Pinpoint the cell where the given text exists, returning its (X, Y) midpoint coordinate. 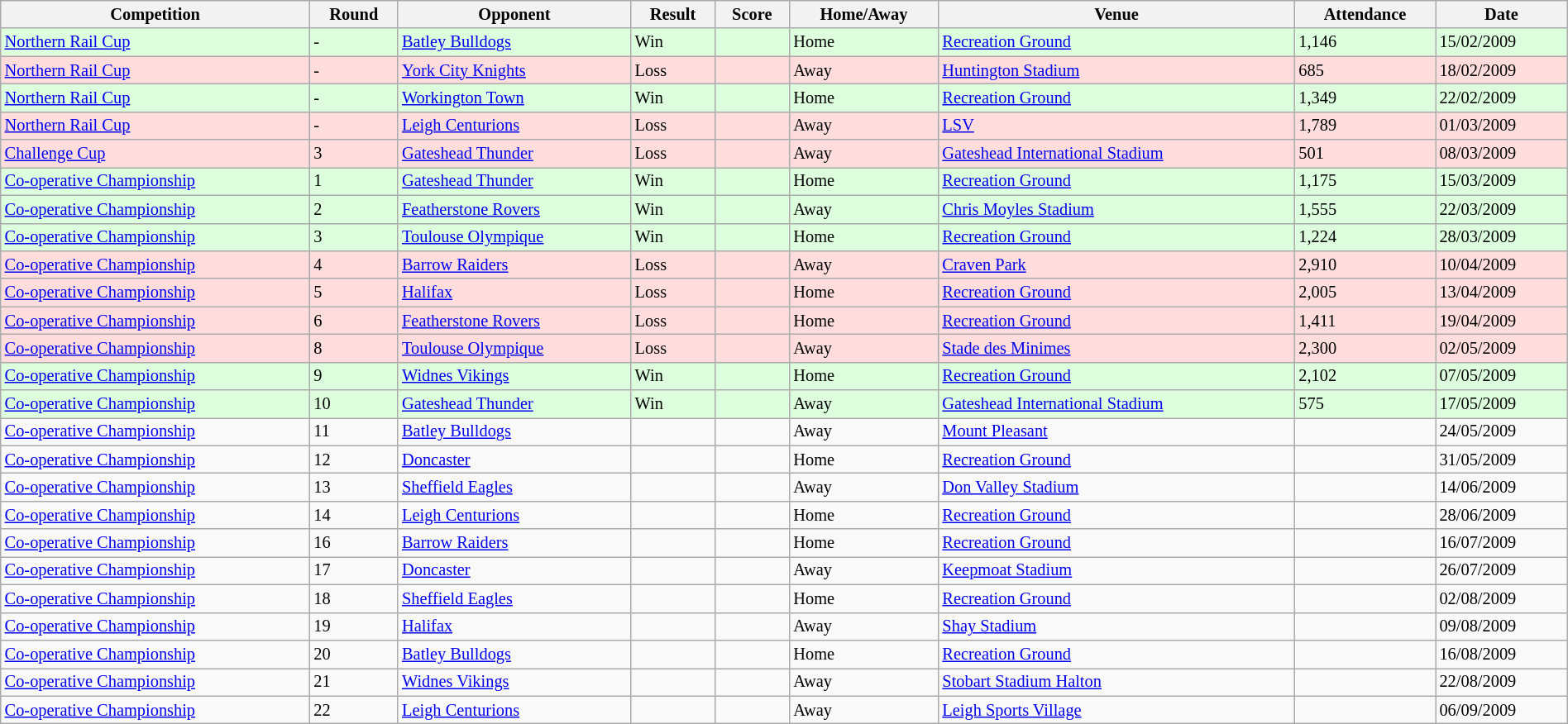
Challenge Cup (155, 154)
19 (354, 626)
13 (354, 487)
22 (354, 710)
Keepmoat Stadium (1116, 570)
17 (354, 570)
685 (1365, 70)
8 (354, 348)
1,146 (1365, 42)
31/05/2009 (1502, 460)
2 (354, 209)
York City Knights (514, 70)
6 (354, 321)
19/04/2009 (1502, 321)
10/04/2009 (1502, 264)
16/07/2009 (1502, 543)
16/08/2009 (1502, 654)
1,789 (1365, 126)
1,175 (1365, 181)
17/05/2009 (1502, 404)
Shay Stadium (1116, 626)
1,411 (1365, 321)
501 (1365, 154)
02/08/2009 (1502, 598)
08/03/2009 (1502, 154)
Workington Town (514, 98)
9 (354, 376)
Craven Park (1116, 264)
Score (752, 14)
02/05/2009 (1502, 348)
10 (354, 404)
Home/Away (863, 14)
22/03/2009 (1502, 209)
14 (354, 515)
11 (354, 431)
07/05/2009 (1502, 376)
09/08/2009 (1502, 626)
Competition (155, 14)
15/03/2009 (1502, 181)
4 (354, 264)
Don Valley Stadium (1116, 487)
22/08/2009 (1502, 682)
Round (354, 14)
1,555 (1365, 209)
5 (354, 293)
22/02/2009 (1502, 98)
Opponent (514, 14)
13/04/2009 (1502, 293)
21 (354, 682)
16 (354, 543)
2,910 (1365, 264)
26/07/2009 (1502, 570)
18/02/2009 (1502, 70)
01/03/2009 (1502, 126)
24/05/2009 (1502, 431)
2,300 (1365, 348)
Result (673, 14)
1,224 (1365, 237)
18 (354, 598)
28/03/2009 (1502, 237)
Leigh Sports Village (1116, 710)
2,005 (1365, 293)
28/06/2009 (1502, 515)
1,349 (1365, 98)
Huntington Stadium (1116, 70)
575 (1365, 404)
Stobart Stadium Halton (1116, 682)
2,102 (1365, 376)
Chris Moyles Stadium (1116, 209)
1 (354, 181)
LSV (1116, 126)
Date (1502, 14)
20 (354, 654)
Mount Pleasant (1116, 431)
15/02/2009 (1502, 42)
12 (354, 460)
06/09/2009 (1502, 710)
14/06/2009 (1502, 487)
Venue (1116, 14)
Attendance (1365, 14)
Stade des Minimes (1116, 348)
